Output the [X, Y] coordinate of the center of the cell containing the given text.  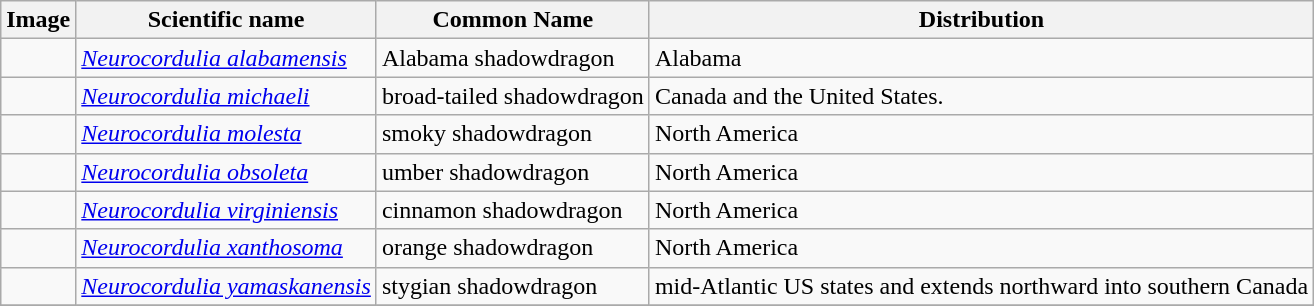
Neurocordulia molesta [226, 134]
Common Name [512, 20]
Neurocordulia obsoleta [226, 172]
Alabama shadowdragon [512, 58]
mid-Atlantic US states and extends northward into southern Canada [981, 286]
Distribution [981, 20]
broad-tailed shadowdragon [512, 96]
orange shadowdragon [512, 248]
Neurocordulia michaeli [226, 96]
Alabama [981, 58]
Image [38, 20]
cinnamon shadowdragon [512, 210]
Neurocordulia alabamensis [226, 58]
Canada and the United States. [981, 96]
Neurocordulia yamaskanensis [226, 286]
smoky shadowdragon [512, 134]
Neurocordulia virginiensis [226, 210]
Scientific name [226, 20]
umber shadowdragon [512, 172]
Neurocordulia xanthosoma [226, 248]
stygian shadowdragon [512, 286]
